Output the (X, Y) coordinate of the center of the cell containing the given text.  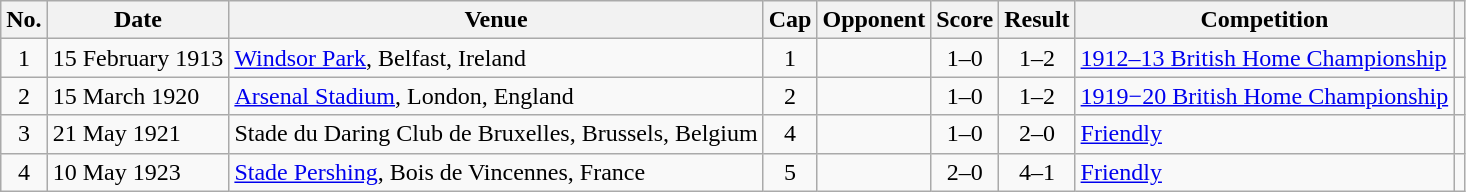
Windsor Park, Belfast, Ireland (496, 58)
Competition (1264, 20)
Date (138, 20)
21 May 1921 (138, 134)
Stade du Daring Club de Bruxelles, Brussels, Belgium (496, 134)
1919−20 British Home Championship (1264, 96)
1912–13 British Home Championship (1264, 58)
No. (24, 20)
Result (1037, 20)
10 May 1923 (138, 172)
Score (965, 20)
5 (790, 172)
15 March 1920 (138, 96)
Arsenal Stadium, London, England (496, 96)
4–1 (1037, 172)
Cap (790, 20)
15 February 1913 (138, 58)
3 (24, 134)
Stade Pershing, Bois de Vincennes, France (496, 172)
Opponent (874, 20)
Venue (496, 20)
